Pinpoint the cell where the given text exists, returning its [X, Y] midpoint coordinate. 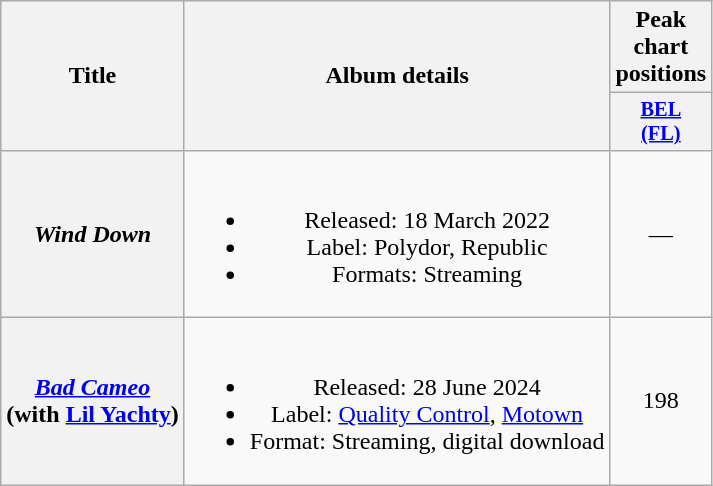
Wind Down [93, 234]
BEL(FL) [661, 122]
Released: 28 June 2024Label: Quality Control, MotownFormat: Streaming, digital download [397, 402]
— [661, 234]
Title [93, 76]
Bad Cameo(with Lil Yachty) [93, 402]
Peak chart positions [661, 47]
198 [661, 402]
Released: 18 March 2022Label: Polydor, RepublicFormats: Streaming [397, 234]
Album details [397, 76]
